Determine the [X, Y] coordinate at the center of the cell enclosing the given text.  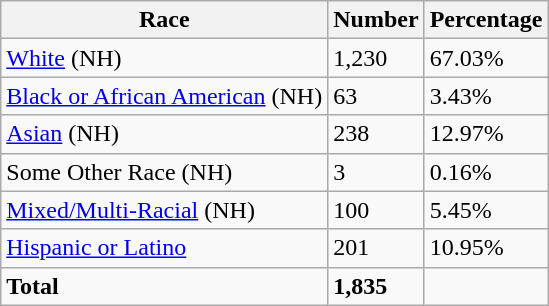
67.03% [486, 58]
Percentage [486, 20]
Race [164, 20]
238 [376, 134]
5.45% [486, 210]
1,230 [376, 58]
Total [164, 286]
10.95% [486, 248]
Asian (NH) [164, 134]
Hispanic or Latino [164, 248]
Mixed/Multi-Racial (NH) [164, 210]
3 [376, 172]
201 [376, 248]
12.97% [486, 134]
100 [376, 210]
0.16% [486, 172]
Number [376, 20]
Some Other Race (NH) [164, 172]
3.43% [486, 96]
Black or African American (NH) [164, 96]
White (NH) [164, 58]
63 [376, 96]
1,835 [376, 286]
